From the cell containing the given text, extract its center point as (X, Y) coordinate. 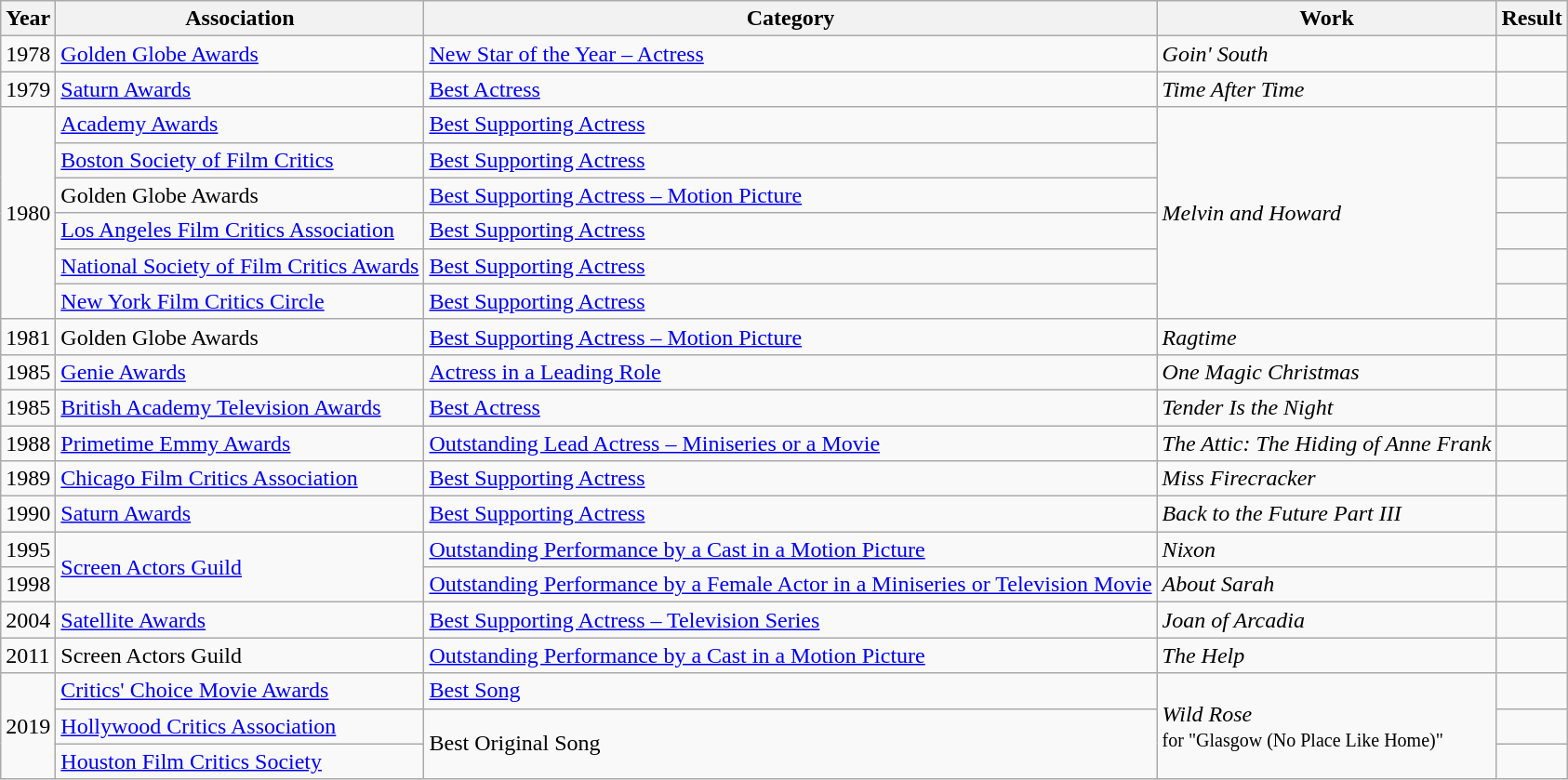
Los Angeles Film Critics Association (240, 231)
Ragtime (1326, 337)
Genie Awards (240, 372)
Year (28, 19)
New Star of the Year – Actress (791, 54)
1989 (28, 479)
Best Original Song (791, 744)
1998 (28, 585)
1995 (28, 549)
Houston Film Critics Society (240, 761)
About Sarah (1326, 585)
British Academy Television Awards (240, 407)
1988 (28, 443)
2019 (28, 726)
National Society of Film Critics Awards (240, 266)
Academy Awards (240, 125)
Best Supporting Actress – Television Series (791, 620)
New York Film Critics Circle (240, 301)
1981 (28, 337)
Result (1532, 19)
Outstanding Lead Actress – Miniseries or a Movie (791, 443)
Work (1326, 19)
2011 (28, 655)
Tender Is the Night (1326, 407)
2004 (28, 620)
1990 (28, 514)
Best Song (791, 691)
Primetime Emmy Awards (240, 443)
Time After Time (1326, 89)
Goin' South (1326, 54)
Actress in a Leading Role (791, 372)
The Help (1326, 655)
Outstanding Performance by a Female Actor in a Miniseries or Television Movie (791, 585)
Critics' Choice Movie Awards (240, 691)
Hollywood Critics Association (240, 726)
Back to the Future Part III (1326, 514)
Category (791, 19)
Wild Rosefor "Glasgow (No Place Like Home)" (1326, 726)
Satellite Awards (240, 620)
One Magic Christmas (1326, 372)
Melvin and Howard (1326, 213)
Boston Society of Film Critics (240, 160)
Chicago Film Critics Association (240, 479)
1980 (28, 213)
Nixon (1326, 549)
Joan of Arcadia (1326, 620)
Association (240, 19)
1979 (28, 89)
1978 (28, 54)
The Attic: The Hiding of Anne Frank (1326, 443)
Miss Firecracker (1326, 479)
